Detect which cell encompasses the target text, then output its [x, y] center coordinate. 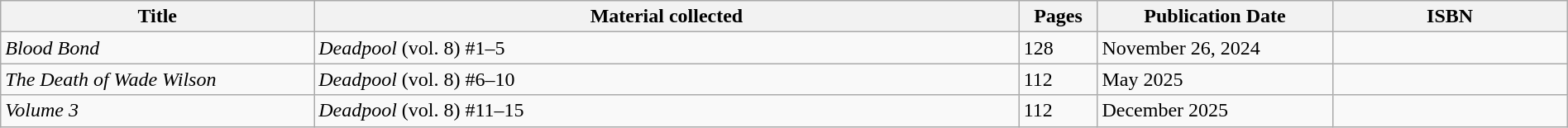
Volume 3 [157, 111]
128 [1059, 48]
Deadpool (vol. 8) #1–5 [667, 48]
December 2025 [1215, 111]
Title [157, 17]
ISBN [1450, 17]
Deadpool (vol. 8) #6–10 [667, 79]
Material collected [667, 17]
May 2025 [1215, 79]
Pages [1059, 17]
Publication Date [1215, 17]
Blood Bond [157, 48]
Deadpool (vol. 8) #11–15 [667, 111]
November 26, 2024 [1215, 48]
The Death of Wade Wilson [157, 79]
